Detect which cell encompasses the target text, then output its (X, Y) center coordinate. 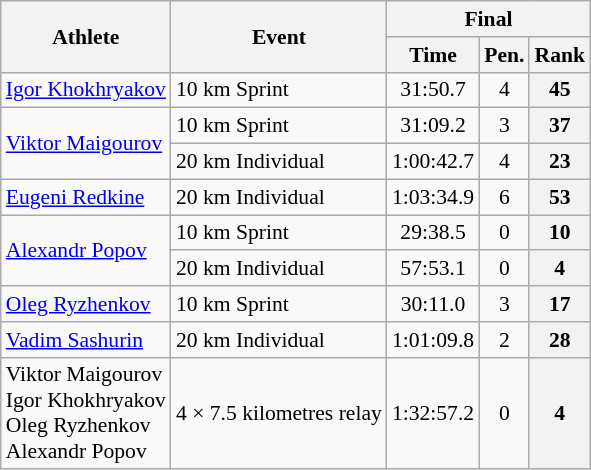
2 (504, 340)
Alexandr Popov (86, 250)
53 (560, 197)
10 (560, 233)
6 (504, 197)
1:01:09.8 (433, 340)
1:03:34.9 (433, 197)
23 (560, 162)
Vadim Sashurin (86, 340)
57:53.1 (433, 269)
Pen. (504, 55)
Igor Khokhryakov (86, 90)
Event (279, 36)
1:32:57.2 (433, 413)
1:00:42.7 (433, 162)
Athlete (86, 36)
29:38.5 (433, 233)
45 (560, 90)
Final (488, 19)
Rank (560, 55)
30:11.0 (433, 304)
Eugeni Redkine (86, 197)
31:09.2 (433, 126)
17 (560, 304)
Viktor Maigourov (86, 144)
31:50.7 (433, 90)
37 (560, 126)
Viktor MaigourovIgor KhokhryakovOleg RyzhenkovAlexandr Popov (86, 413)
Oleg Ryzhenkov (86, 304)
4 × 7.5 kilometres relay (279, 413)
Time (433, 55)
28 (560, 340)
